Provide the [X, Y] coordinate of the cell's center where the given text is located.  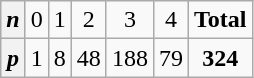
8 [60, 58]
4 [170, 20]
188 [130, 58]
2 [88, 20]
0 [36, 20]
79 [170, 58]
48 [88, 58]
n [13, 20]
Total [220, 20]
3 [130, 20]
p [13, 58]
324 [220, 58]
